Extract the [x, y] coordinate from the center of the cell holding the provided text.  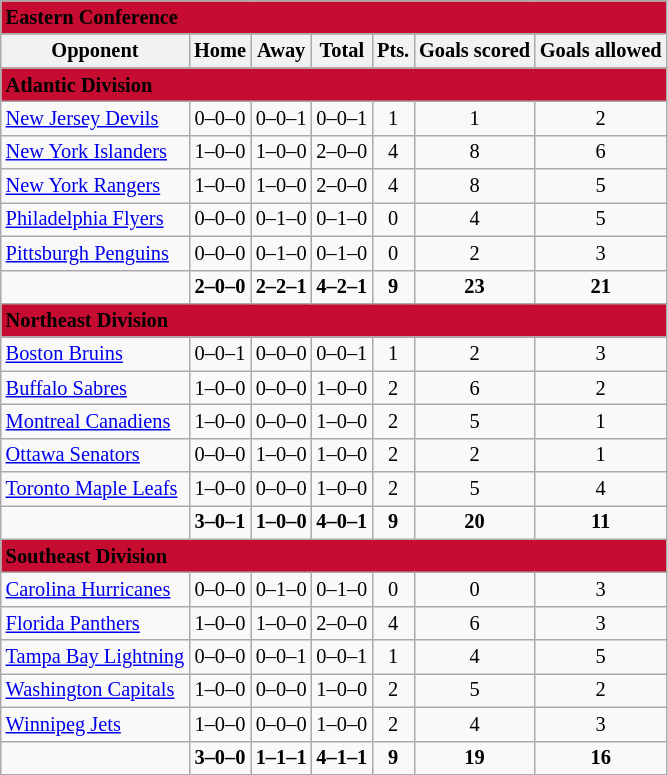
Opponent [95, 51]
New Jersey Devils [95, 118]
Montreal Canadiens [95, 421]
Ottawa Senators [95, 455]
Northeast Division [334, 320]
20 [474, 522]
Washington Capitals [95, 690]
4–0–1 [342, 522]
23 [474, 287]
Carolina Hurricanes [95, 589]
Eastern Conference [334, 17]
Tampa Bay Lightning [95, 657]
Goals scored [474, 51]
Boston Bruins [95, 354]
New York Islanders [95, 152]
Goals allowed [600, 51]
2–2–1 [282, 287]
Philadelphia Flyers [95, 219]
1–1–1 [282, 758]
16 [600, 758]
4–1–1 [342, 758]
Away [282, 51]
Winnipeg Jets [95, 724]
19 [474, 758]
Home [220, 51]
Southeast Division [334, 556]
3–0–0 [220, 758]
11 [600, 522]
21 [600, 287]
Buffalo Sabres [95, 388]
Total [342, 51]
Florida Panthers [95, 623]
Atlantic Division [334, 85]
Toronto Maple Leafs [95, 489]
Pts. [393, 51]
3–0–1 [220, 522]
Pittsburgh Penguins [95, 253]
4–2–1 [342, 287]
New York Rangers [95, 186]
